Search for the cell housing the specified text and yield its (x, y) center coordinate. 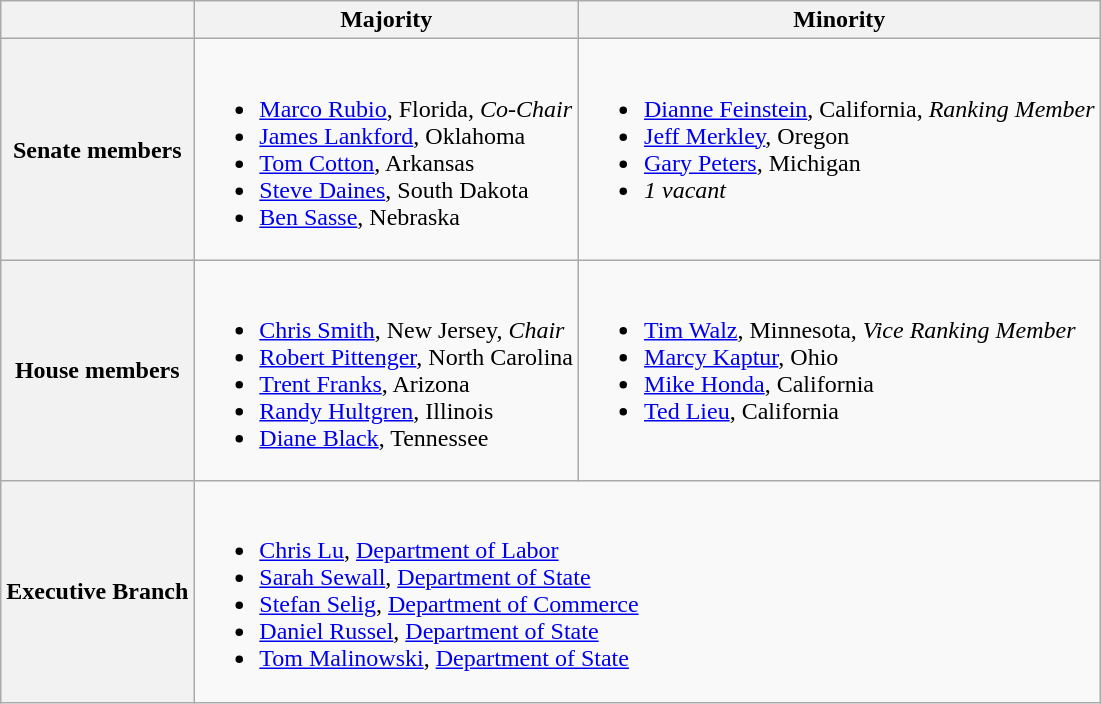
Majority (386, 20)
Minority (840, 20)
Tim Walz, Minnesota, Vice Ranking MemberMarcy Kaptur, OhioMike Honda, CaliforniaTed Lieu, California (840, 370)
Marco Rubio, Florida, Co-ChairJames Lankford, OklahomaTom Cotton, ArkansasSteve Daines, South DakotaBen Sasse, Nebraska (386, 150)
Dianne Feinstein, California, Ranking MemberJeff Merkley, OregonGary Peters, Michigan1 vacant (840, 150)
House members (98, 370)
Chris Smith, New Jersey, ChairRobert Pittenger, North CarolinaTrent Franks, ArizonaRandy Hultgren, IllinoisDiane Black, Tennessee (386, 370)
Executive Branch (98, 592)
Senate members (98, 150)
